For the text-containing cell, return its midpoint in [x, y] coordinate format. 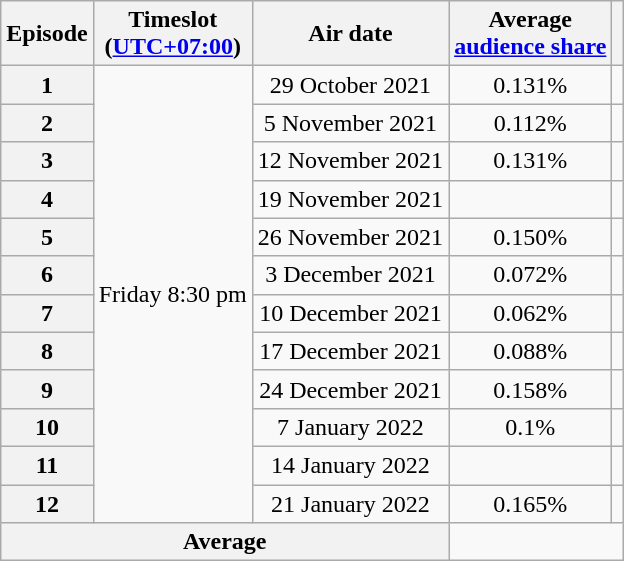
0.1% [530, 427]
6 [47, 275]
Timeslot(UTC+07:00) [172, 34]
26 November 2021 [350, 237]
0.165% [530, 503]
17 December 2021 [350, 351]
14 January 2022 [350, 465]
3 December 2021 [350, 275]
5 November 2021 [350, 123]
29 October 2021 [350, 85]
2 [47, 123]
7 [47, 313]
11 [47, 465]
3 [47, 161]
10 December 2021 [350, 313]
9 [47, 389]
Friday 8:30 pm [172, 294]
0.158% [530, 389]
0.062% [530, 313]
12 November 2021 [350, 161]
0.150% [530, 237]
7 January 2022 [350, 427]
Averageaudience share [530, 34]
Air date [350, 34]
Episode [47, 34]
21 January 2022 [350, 503]
1 [47, 85]
0.072% [530, 275]
12 [47, 503]
24 December 2021 [350, 389]
5 [47, 237]
0.112% [530, 123]
4 [47, 199]
10 [47, 427]
0.088% [530, 351]
8 [47, 351]
19 November 2021 [350, 199]
Average [225, 542]
